Provide the [X, Y] coordinate of the cell's center where the given text is located.  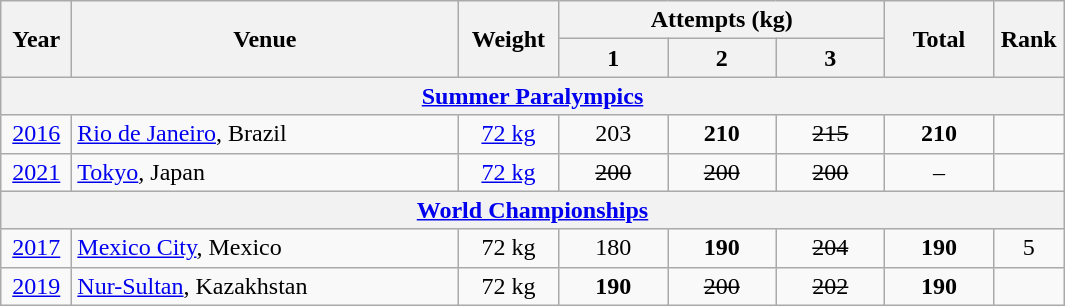
202 [830, 286]
2016 [36, 134]
2017 [36, 248]
203 [614, 134]
5 [1028, 248]
2019 [36, 286]
Summer Paralympics [533, 96]
Rio de Janeiro, Brazil [265, 134]
Nur-Sultan, Kazakhstan [265, 286]
215 [830, 134]
Rank [1028, 39]
Mexico City, Mexico [265, 248]
Total [940, 39]
Tokyo, Japan [265, 172]
– [940, 172]
180 [614, 248]
Year [36, 39]
2021 [36, 172]
Venue [265, 39]
World Championships [533, 210]
2 [722, 58]
3 [830, 58]
Attempts (kg) [722, 20]
Weight [508, 39]
204 [830, 248]
1 [614, 58]
